For the text-containing cell, return its midpoint in [X, Y] coordinate format. 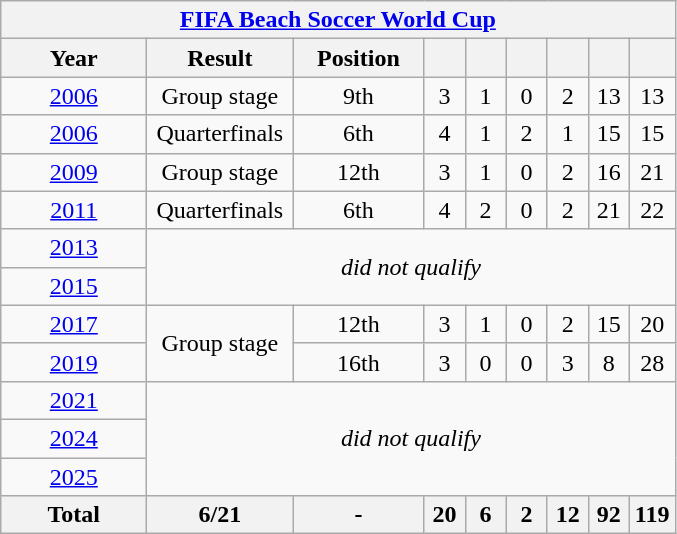
22 [652, 210]
2017 [74, 324]
Result [220, 58]
6 [486, 515]
2015 [74, 286]
2019 [74, 362]
28 [652, 362]
FIFA Beach Soccer World Cup [338, 20]
Total [74, 515]
9th [358, 96]
12 [568, 515]
8 [608, 362]
- [358, 515]
Position [358, 58]
2011 [74, 210]
2013 [74, 248]
2021 [74, 400]
92 [608, 515]
2009 [74, 172]
6/21 [220, 515]
16th [358, 362]
Year [74, 58]
16 [608, 172]
119 [652, 515]
2024 [74, 438]
2025 [74, 477]
